Detect which cell encompasses the target text, then output its (X, Y) center coordinate. 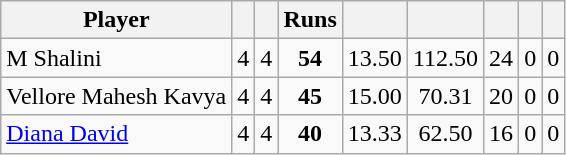
45 (310, 96)
40 (310, 134)
24 (502, 58)
62.50 (445, 134)
Player (116, 20)
M Shalini (116, 58)
15.00 (374, 96)
112.50 (445, 58)
20 (502, 96)
13.33 (374, 134)
13.50 (374, 58)
Vellore Mahesh Kavya (116, 96)
Diana David (116, 134)
Runs (310, 20)
16 (502, 134)
70.31 (445, 96)
54 (310, 58)
